Capture the cell that displays the provided text and extract its (X, Y) central coordinate. 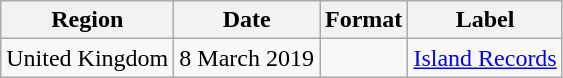
Date (247, 20)
Label (485, 20)
Region (88, 20)
United Kingdom (88, 58)
8 March 2019 (247, 58)
Format (364, 20)
Island Records (485, 58)
